Return [x, y] of the center of cell containing provided text 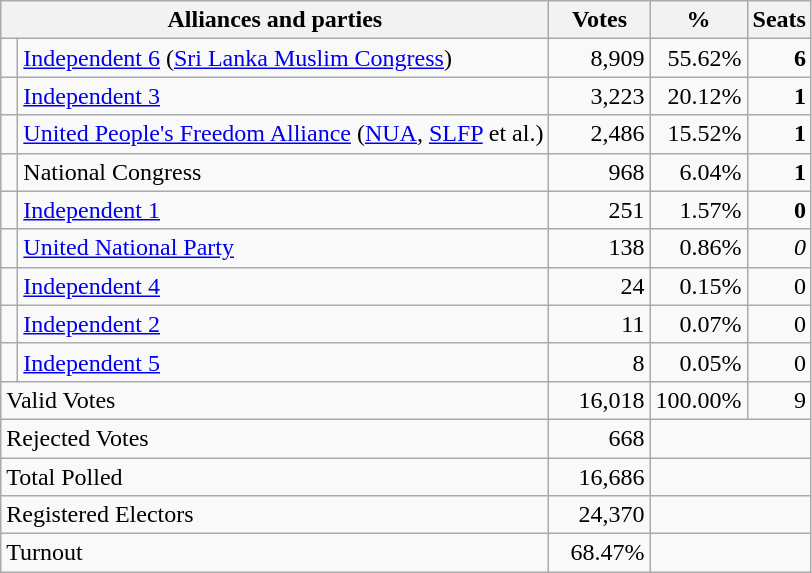
968 [600, 172]
0.05% [698, 362]
Alliances and parties [275, 20]
11 [600, 324]
Independent 5 [284, 362]
% [698, 20]
Independent 1 [284, 210]
6 [779, 58]
24 [600, 286]
Registered Electors [275, 515]
Seats [779, 20]
United National Party [284, 248]
16,018 [600, 400]
9 [779, 400]
251 [600, 210]
138 [600, 248]
15.52% [698, 134]
Independent 3 [284, 96]
55.62% [698, 58]
United People's Freedom Alliance (NUA, SLFP et al.) [284, 134]
0.15% [698, 286]
668 [600, 438]
Total Polled [275, 477]
Independent 6 (Sri Lanka Muslim Congress) [284, 58]
16,686 [600, 477]
8 [600, 362]
20.12% [698, 96]
Turnout [275, 553]
68.47% [600, 553]
24,370 [600, 515]
Votes [600, 20]
Independent 2 [284, 324]
Independent 4 [284, 286]
1.57% [698, 210]
100.00% [698, 400]
2,486 [600, 134]
Valid Votes [275, 400]
3,223 [600, 96]
0.86% [698, 248]
6.04% [698, 172]
National Congress [284, 172]
Rejected Votes [275, 438]
8,909 [600, 58]
0.07% [698, 324]
